From the cell containing the given text, extract its center point as [x, y] coordinate. 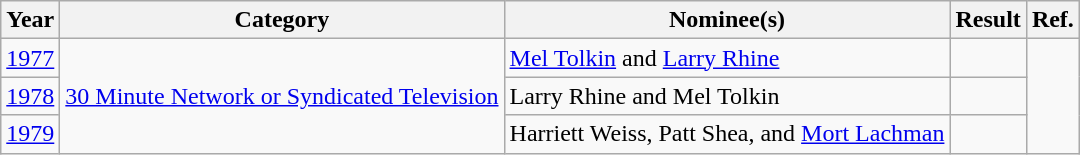
1979 [30, 134]
Category [282, 20]
Larry Rhine and Mel Tolkin [727, 96]
Year [30, 20]
Nominee(s) [727, 20]
Harriett Weiss, Patt Shea, and Mort Lachman [727, 134]
Ref. [1052, 20]
Result [988, 20]
1977 [30, 58]
Mel Tolkin and Larry Rhine [727, 58]
30 Minute Network or Syndicated Television [282, 96]
1978 [30, 96]
